Search for the cell housing the specified text and yield its (x, y) center coordinate. 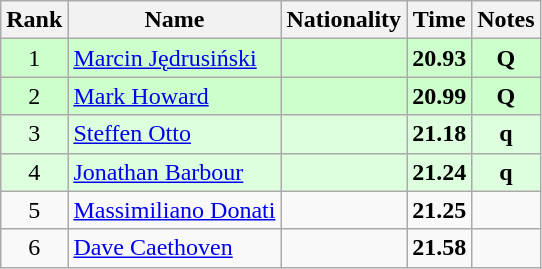
2 (34, 96)
Mark Howard (174, 96)
Marcin Jędrusiński (174, 58)
5 (34, 210)
20.93 (440, 58)
Rank (34, 20)
Notes (506, 20)
20.99 (440, 96)
Dave Caethoven (174, 248)
3 (34, 134)
Time (440, 20)
1 (34, 58)
21.24 (440, 172)
4 (34, 172)
Jonathan Barbour (174, 172)
21.25 (440, 210)
Massimiliano Donati (174, 210)
21.18 (440, 134)
21.58 (440, 248)
Name (174, 20)
Steffen Otto (174, 134)
Nationality (344, 20)
6 (34, 248)
